Output the (x, y) coordinate of the center of the cell containing the given text.  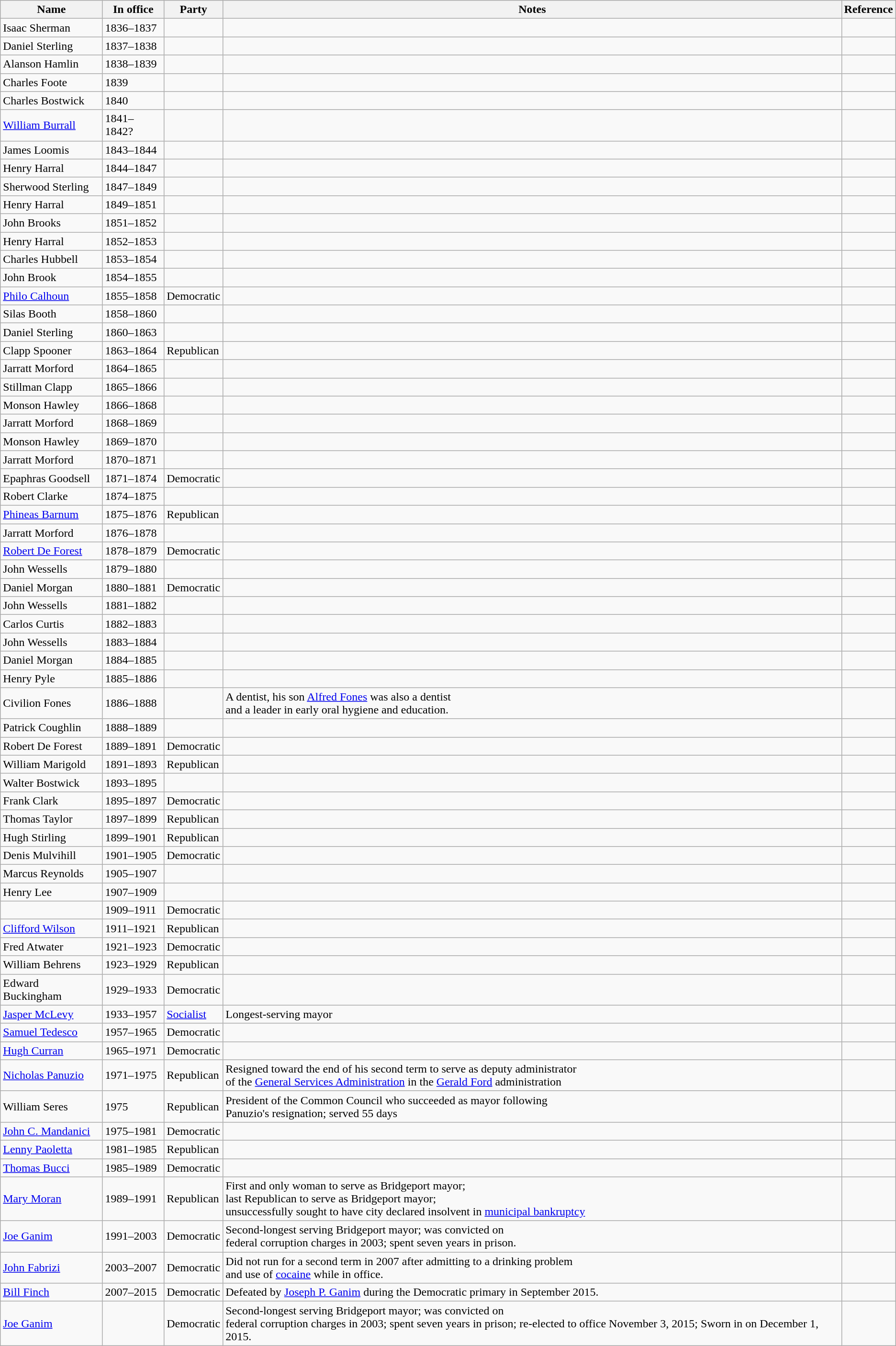
Walter Bostwick (52, 782)
1858–1860 (133, 314)
Notes (532, 10)
1851–1852 (133, 223)
1871–1874 (133, 478)
1886–1888 (133, 703)
1991–2003 (133, 1236)
1868–1869 (133, 423)
1847–1849 (133, 186)
Edward Buckingham (52, 989)
Did not run for a second term in 2007 after admitting to a drinking problemand use of cocaine while in office. (532, 1268)
1849–1851 (133, 204)
Hugh Stirling (52, 837)
Charles Hubbell (52, 260)
1957–1965 (133, 1032)
Thomas Bucci (52, 1168)
1843–1844 (133, 150)
1838–1839 (133, 64)
Second-longest serving Bridgeport mayor; was convicted onfederal corruption charges in 2003; spent seven years in prison. (532, 1236)
1895–1897 (133, 801)
William Burrall (52, 125)
1870–1871 (133, 460)
Isaac Sherman (52, 28)
Philo Calhoun (52, 296)
1971–1975 (133, 1075)
Denis Mulvihill (52, 856)
Party (193, 10)
John Fabrizi (52, 1268)
A dentist, his son Alfred Fones was also a dentistand a leader in early oral hygiene and education. (532, 703)
1981–1985 (133, 1149)
Hugh Curran (52, 1051)
Epaphras Goodsell (52, 478)
Silas Booth (52, 314)
1899–1901 (133, 837)
Sherwood Sterling (52, 186)
Phineas Barnum (52, 514)
1876–1878 (133, 533)
Socialist (193, 1014)
1907–1909 (133, 892)
Stillman Clapp (52, 387)
1865–1866 (133, 387)
1897–1899 (133, 819)
Nicholas Panuzio (52, 1075)
1854–1855 (133, 278)
1929–1933 (133, 989)
1921–1923 (133, 947)
1901–1905 (133, 856)
1893–1895 (133, 782)
1989–1991 (133, 1199)
Patrick Coughlin (52, 728)
1839 (133, 82)
Defeated by Joseph P. Ganim during the Democratic primary in September 2015. (532, 1292)
Lenny Paoletta (52, 1149)
Fred Atwater (52, 947)
1883–1884 (133, 642)
1841–1842? (133, 125)
1840 (133, 101)
1965–1971 (133, 1051)
Robert Clarke (52, 496)
1863–1864 (133, 351)
John Brook (52, 278)
1909–1911 (133, 910)
Bill Finch (52, 1292)
1882–1883 (133, 624)
1975 (133, 1106)
1844–1847 (133, 168)
1852–1853 (133, 241)
1869–1870 (133, 441)
1881–1882 (133, 606)
Alanson Hamlin (52, 64)
Frank Clark (52, 801)
1985–1989 (133, 1168)
Mary Moran (52, 1199)
1933–1957 (133, 1014)
1878–1879 (133, 551)
William Seres (52, 1106)
Name (52, 10)
Resigned toward the end of his second term to serve as deputy administratorof the General Services Administration in the Gerald Ford administration (532, 1075)
Clapp Spooner (52, 351)
1905–1907 (133, 874)
President of the Common Council who succeeded as mayor followingPanuzio's resignation; served 55 days (532, 1106)
Reference (868, 10)
In office (133, 10)
Civilion Fones (52, 703)
1891–1893 (133, 764)
1864–1865 (133, 369)
1855–1858 (133, 296)
Henry Lee (52, 892)
1866–1868 (133, 405)
John Brooks (52, 223)
Jasper McLevy (52, 1014)
2003–2007 (133, 1268)
William Behrens (52, 965)
Charles Bostwick (52, 101)
John C. Mandanici (52, 1131)
Thomas Taylor (52, 819)
Clifford Wilson (52, 928)
William Marigold (52, 764)
1888–1889 (133, 728)
1885–1886 (133, 679)
1853–1854 (133, 260)
1837–1838 (133, 46)
1923–1929 (133, 965)
Carlos Curtis (52, 624)
Marcus Reynolds (52, 874)
1836–1837 (133, 28)
1875–1876 (133, 514)
1975–1981 (133, 1131)
1889–1891 (133, 746)
James Loomis (52, 150)
1879–1880 (133, 569)
Longest-serving mayor (532, 1014)
1884–1885 (133, 660)
2007–2015 (133, 1292)
Charles Foote (52, 82)
1911–1921 (133, 928)
1860–1863 (133, 332)
1880–1881 (133, 588)
1874–1875 (133, 496)
Henry Pyle (52, 679)
Samuel Tedesco (52, 1032)
